Determine the [X, Y] coordinate at the center of the cell enclosing the given text.  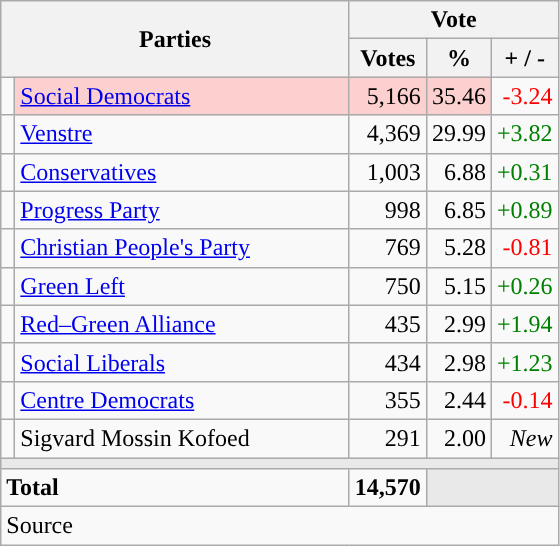
+1.94 [524, 324]
-0.14 [524, 400]
-3.24 [524, 96]
2.99 [458, 324]
Source [280, 526]
998 [388, 210]
+0.26 [524, 286]
Parties [176, 39]
435 [388, 324]
+3.82 [524, 134]
5.28 [458, 248]
2.44 [458, 400]
291 [388, 438]
Social Liberals [182, 362]
355 [388, 400]
35.46 [458, 96]
5.15 [458, 286]
434 [388, 362]
1,003 [388, 172]
5,166 [388, 96]
6.88 [458, 172]
769 [388, 248]
Centre Democrats [182, 400]
Vote [454, 20]
6.85 [458, 210]
2.00 [458, 438]
29.99 [458, 134]
750 [388, 286]
+0.31 [524, 172]
Sigvard Mossin Kofoed [182, 438]
Christian People's Party [182, 248]
Venstre [182, 134]
Conservatives [182, 172]
2.98 [458, 362]
+1.23 [524, 362]
-0.81 [524, 248]
Total [176, 488]
+ / - [524, 58]
Progress Party [182, 210]
+0.89 [524, 210]
Social Democrats [182, 96]
New [524, 438]
Red–Green Alliance [182, 324]
% [458, 58]
Votes [388, 58]
14,570 [388, 488]
4,369 [388, 134]
Green Left [182, 286]
